Provide the [x, y] coordinate of the cell's center where the given text is located.  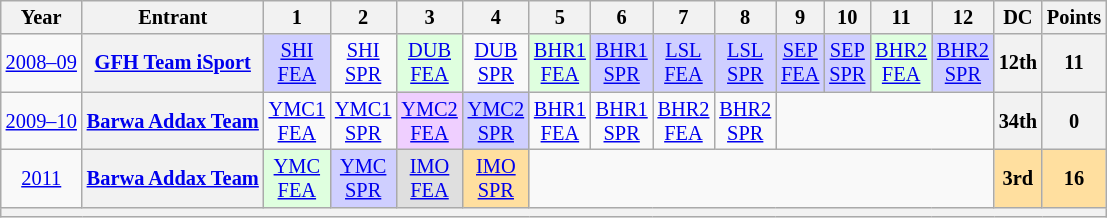
2011 [42, 178]
2 [363, 17]
Entrant [173, 17]
DUBFEA [429, 63]
YMCSPR [363, 178]
2009–10 [42, 121]
Points [1074, 17]
4 [496, 17]
12th [1018, 63]
6 [622, 17]
YMC1FEA [297, 121]
DC [1018, 17]
7 [684, 17]
YMC2SPR [496, 121]
Year [42, 17]
LSLSPR [745, 63]
0 [1074, 121]
12 [963, 17]
3 [429, 17]
LSLFEA [684, 63]
10 [847, 17]
YMCFEA [297, 178]
DUBSPR [496, 63]
YMC2FEA [429, 121]
YMC1SPR [363, 121]
2008–09 [42, 63]
9 [800, 17]
5 [560, 17]
1 [297, 17]
IMOSPR [496, 178]
3rd [1018, 178]
IMOFEA [429, 178]
GFH Team iSport [173, 63]
SHISPR [363, 63]
SHIFEA [297, 63]
8 [745, 17]
34th [1018, 121]
16 [1074, 178]
SEPFEA [800, 63]
SEPSPR [847, 63]
